Provide the [x, y] coordinate of the cell's center where the given text is located.  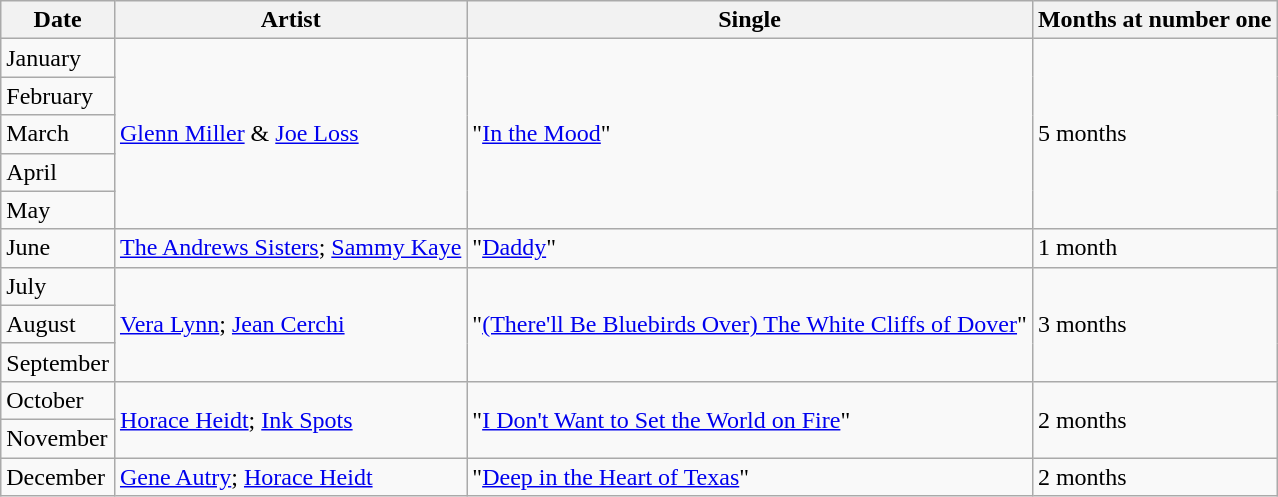
Artist [290, 20]
Vera Lynn; Jean Cerchi [290, 324]
April [58, 172]
The Andrews Sisters; Sammy Kaye [290, 248]
March [58, 134]
Date [58, 20]
December [58, 477]
"(There'll Be Bluebirds Over) The White Cliffs of Dover" [750, 324]
February [58, 96]
"In the Mood" [750, 134]
Horace Heidt; Ink Spots [290, 419]
"Deep in the Heart of Texas" [750, 477]
November [58, 438]
July [58, 286]
Gene Autry; Horace Heidt [290, 477]
Single [750, 20]
January [58, 58]
3 months [1154, 324]
5 months [1154, 134]
August [58, 324]
"Daddy" [750, 248]
1 month [1154, 248]
Months at number one [1154, 20]
"I Don't Want to Set the World on Fire" [750, 419]
June [58, 248]
September [58, 362]
May [58, 210]
Glenn Miller & Joe Loss [290, 134]
October [58, 400]
